Detect which cell encompasses the target text, then output its (X, Y) center coordinate. 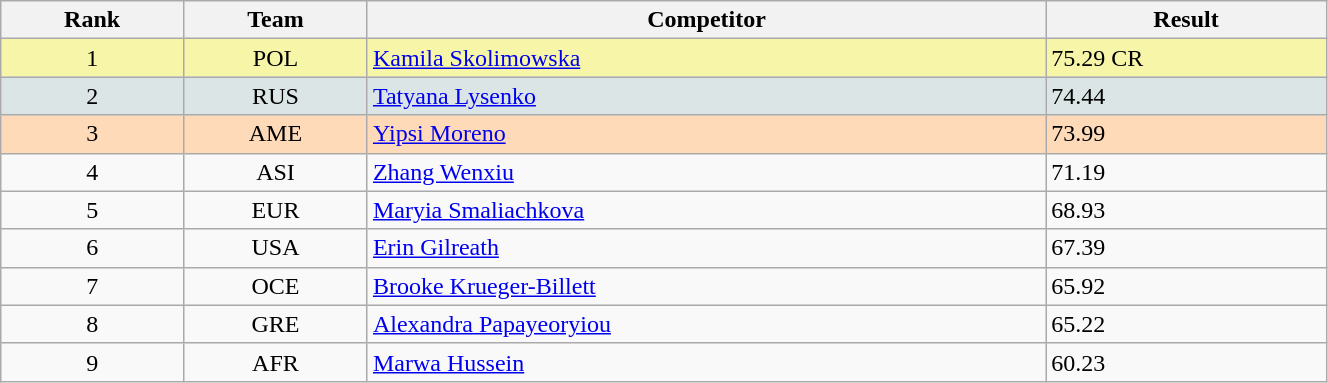
8 (92, 324)
73.99 (1186, 134)
Team (276, 20)
67.39 (1186, 248)
6 (92, 248)
Erin Gilreath (706, 248)
OCE (276, 286)
75.29 CR (1186, 58)
Alexandra Papayeoryiou (706, 324)
60.23 (1186, 362)
EUR (276, 210)
65.22 (1186, 324)
5 (92, 210)
Rank (92, 20)
71.19 (1186, 172)
Brooke Krueger-Billett (706, 286)
9 (92, 362)
Maryia Smaliachkova (706, 210)
Kamila Skolimowska (706, 58)
Yipsi Moreno (706, 134)
68.93 (1186, 210)
Result (1186, 20)
1 (92, 58)
2 (92, 96)
USA (276, 248)
GRE (276, 324)
ASI (276, 172)
65.92 (1186, 286)
RUS (276, 96)
AFR (276, 362)
4 (92, 172)
Competitor (706, 20)
Zhang Wenxiu (706, 172)
7 (92, 286)
POL (276, 58)
Tatyana Lysenko (706, 96)
3 (92, 134)
Marwa Hussein (706, 362)
74.44 (1186, 96)
AME (276, 134)
